Detect which cell encompasses the target text, then output its [x, y] center coordinate. 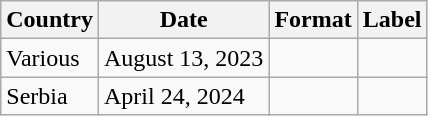
Various [50, 58]
Format [313, 20]
April 24, 2024 [183, 96]
Serbia [50, 96]
Date [183, 20]
Label [392, 20]
Country [50, 20]
August 13, 2023 [183, 58]
